Return [X, Y] of the center of cell containing provided text 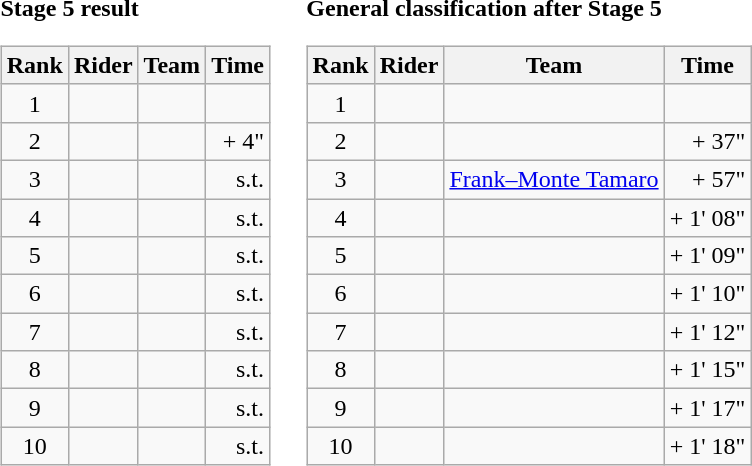
+ 4" [238, 141]
+ 1' 08" [708, 217]
Frank–Monte Tamaro [554, 179]
+ 1' 10" [708, 294]
+ 1' 09" [708, 256]
+ 57" [708, 179]
+ 37" [708, 141]
+ 1' 17" [708, 408]
+ 1' 18" [708, 446]
+ 1' 15" [708, 370]
+ 1' 12" [708, 332]
